Identify which cell holds the provided text, then report its [x, y] central coordinate. 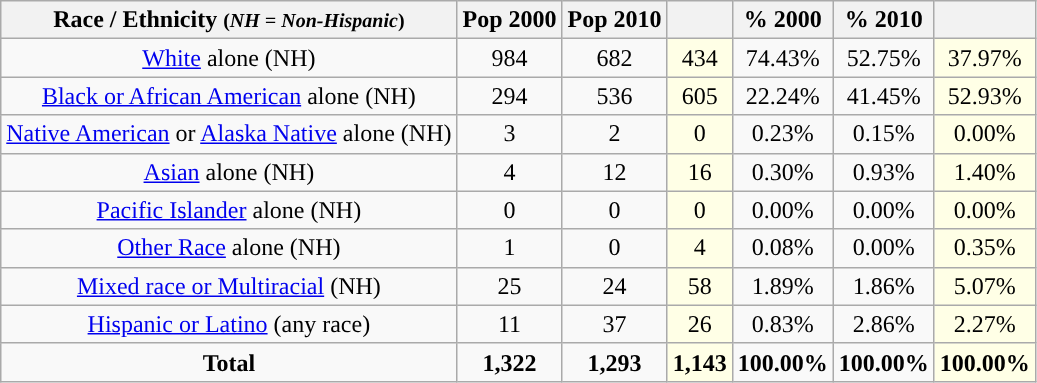
25 [510, 286]
434 [700, 58]
1.86% [884, 286]
1.40% [984, 172]
26 [700, 324]
58 [700, 286]
24 [614, 286]
682 [614, 58]
1 [510, 248]
74.43% [782, 58]
Race / Ethnicity (NH = Non-Hispanic) [229, 20]
37.97% [984, 58]
1,322 [510, 362]
52.93% [984, 96]
Total [229, 362]
2.86% [884, 324]
2.27% [984, 324]
0.83% [782, 324]
2 [614, 134]
984 [510, 58]
Pop 2010 [614, 20]
1,143 [700, 362]
11 [510, 324]
1.89% [782, 286]
0.08% [782, 248]
Other Race alone (NH) [229, 248]
Hispanic or Latino (any race) [229, 324]
12 [614, 172]
Asian alone (NH) [229, 172]
0.35% [984, 248]
Native American or Alaska Native alone (NH) [229, 134]
294 [510, 96]
3 [510, 134]
22.24% [782, 96]
16 [700, 172]
% 2000 [782, 20]
1,293 [614, 362]
52.75% [884, 58]
Pacific Islander alone (NH) [229, 210]
37 [614, 324]
Pop 2000 [510, 20]
0.15% [884, 134]
41.45% [884, 96]
Black or African American alone (NH) [229, 96]
605 [700, 96]
0.30% [782, 172]
0.93% [884, 172]
5.07% [984, 286]
Mixed race or Multiracial (NH) [229, 286]
536 [614, 96]
White alone (NH) [229, 58]
0.23% [782, 134]
% 2010 [884, 20]
